Return (X, Y) of the center of cell containing provided text 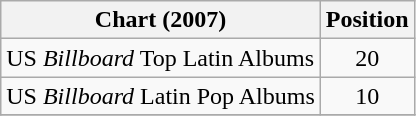
US Billboard Top Latin Albums (161, 58)
20 (367, 58)
Chart (2007) (161, 20)
US Billboard Latin Pop Albums (161, 96)
10 (367, 96)
Position (367, 20)
